Search for the cell housing the specified text and yield its [x, y] center coordinate. 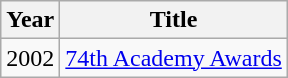
Title [174, 20]
Year [30, 20]
2002 [30, 58]
74th Academy Awards [174, 58]
